Return the [x, y] coordinate for the center point of the cell that contains the specified text.  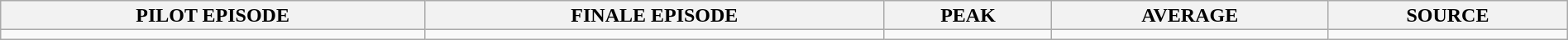
PILOT EPISODE [213, 15]
PEAK [968, 15]
SOURCE [1448, 15]
AVERAGE [1190, 15]
FINALE EPISODE [655, 15]
